Pinpoint the cell where the given text exists, returning its [x, y] midpoint coordinate. 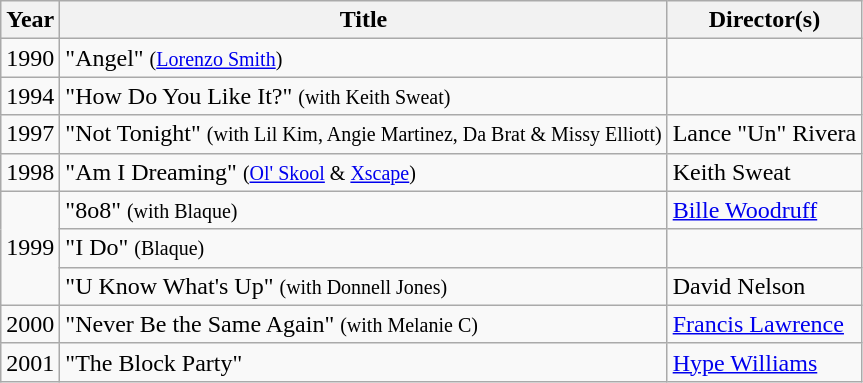
"Am I Dreaming" (Ol' Skool & Xscape) [364, 172]
2000 [30, 324]
"Angel" (Lorenzo Smith) [364, 58]
Title [364, 20]
"8o8" (with Blaque) [364, 210]
"Never Be the Same Again" (with Melanie C) [364, 324]
1990 [30, 58]
2001 [30, 362]
Year [30, 20]
1994 [30, 96]
Lance "Un" Rivera [764, 134]
Hype Williams [764, 362]
"I Do" (Blaque) [364, 248]
David Nelson [764, 286]
1998 [30, 172]
1999 [30, 248]
"How Do You Like It?" (with Keith Sweat) [364, 96]
"U Know What's Up" (with Donnell Jones) [364, 286]
Director(s) [764, 20]
"The Block Party" [364, 362]
Bille Woodruff [764, 210]
1997 [30, 134]
Francis Lawrence [764, 324]
"Not Tonight" (with Lil Kim, Angie Martinez, Da Brat & Missy Elliott) [364, 134]
Keith Sweat [764, 172]
